Locate the cell with the specified text and output its (x, y) center coordinate. 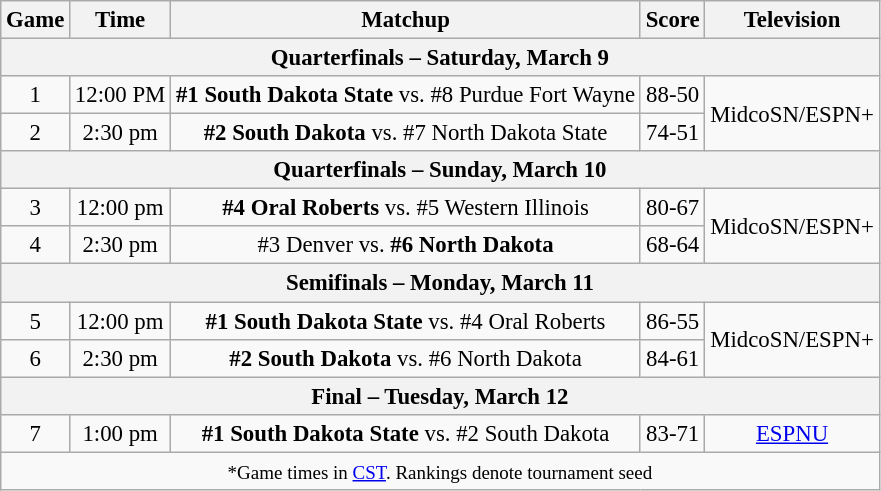
#1 South Dakota State vs. #2 South Dakota (406, 433)
7 (36, 433)
Television (792, 20)
Game (36, 20)
#2 South Dakota vs. #6 North Dakota (406, 358)
83-71 (672, 433)
Score (672, 20)
ESPNU (792, 433)
Semifinals – Monday, March 11 (440, 283)
86-55 (672, 321)
5 (36, 321)
Quarterfinals – Sunday, March 10 (440, 170)
#2 South Dakota vs. #7 North Dakota State (406, 133)
1:00 pm (120, 433)
1 (36, 95)
68-64 (672, 245)
2 (36, 133)
#1 South Dakota State vs. #8 Purdue Fort Wayne (406, 95)
74-51 (672, 133)
84-61 (672, 358)
4 (36, 245)
#3 Denver vs. #6 North Dakota (406, 245)
Matchup (406, 20)
Time (120, 20)
#4 Oral Roberts vs. #5 Western Illinois (406, 208)
80-67 (672, 208)
6 (36, 358)
#1 South Dakota State vs. #4 Oral Roberts (406, 321)
3 (36, 208)
Final – Tuesday, March 12 (440, 396)
Quarterfinals – Saturday, March 9 (440, 58)
12:00 PM (120, 95)
*Game times in CST. Rankings denote tournament seed (440, 471)
88-50 (672, 95)
